Extract the [X, Y] coordinate from the center of the cell holding the provided text.  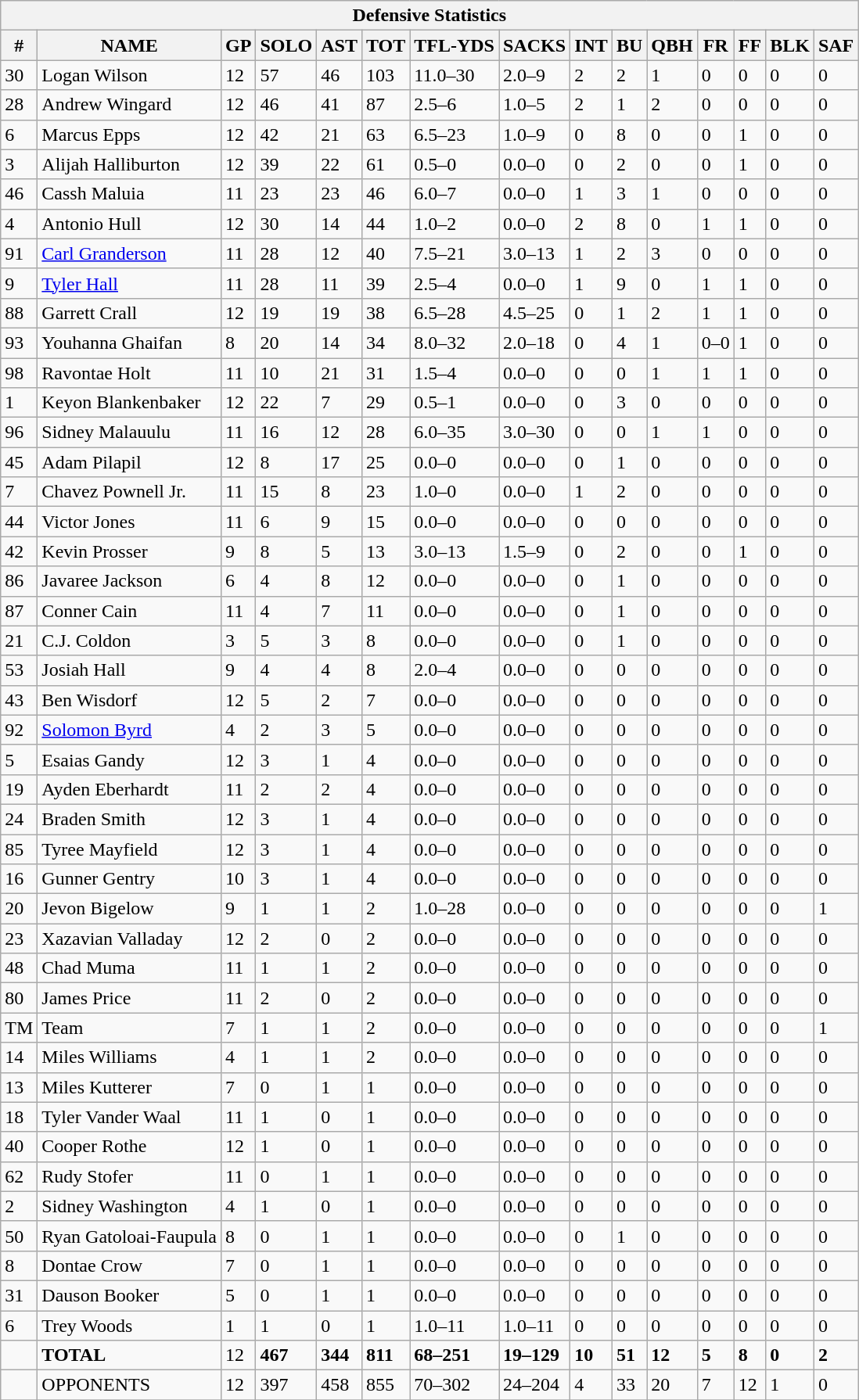
1.5–9 [535, 551]
Adam Pilapil [130, 462]
INT [591, 45]
92 [19, 730]
Keyon Blankenbaker [130, 403]
1.0–28 [455, 909]
80 [19, 998]
James Price [130, 998]
33 [629, 1385]
17 [340, 462]
8.0–32 [455, 343]
96 [19, 433]
Ravontae Holt [130, 373]
Solomon Byrd [130, 730]
0–0 [715, 343]
1.0–2 [455, 224]
Conner Cain [130, 611]
4.5–25 [535, 313]
6.5–28 [455, 313]
45 [19, 462]
38 [385, 313]
Defensive Statistics [430, 16]
34 [385, 343]
6.5–23 [455, 135]
62 [19, 1176]
1.0–5 [535, 105]
Ryan Gatoloai-Faupula [130, 1236]
467 [286, 1355]
TFL-YDS [455, 45]
Antonio Hull [130, 224]
Marcus Epps [130, 135]
Sidney Malauulu [130, 433]
Tyree Mayfield [130, 849]
BU [629, 45]
FR [715, 45]
344 [340, 1355]
1.0–0 [455, 492]
43 [19, 700]
103 [385, 75]
Youhanna Ghaifan [130, 343]
Esaias Gandy [130, 759]
QBH [672, 45]
SACKS [535, 45]
Ben Wisdorf [130, 700]
Trey Woods [130, 1326]
Kevin Prosser [130, 551]
63 [385, 135]
NAME [130, 45]
1.0–9 [535, 135]
Ayden Eberhardt [130, 789]
GP [239, 45]
Dauson Booker [130, 1295]
# [19, 45]
Miles Williams [130, 1057]
Andrew Wingard [130, 105]
BLK [790, 45]
Logan Wilson [130, 75]
24–204 [535, 1385]
397 [286, 1385]
2.5–4 [455, 283]
7.5–21 [455, 253]
29 [385, 403]
Jevon Bigelow [130, 909]
1.5–4 [455, 373]
Sidney Washington [130, 1206]
85 [19, 849]
Javaree Jackson [130, 581]
41 [340, 105]
C.J. Coldon [130, 641]
50 [19, 1236]
Miles Kutterer [130, 1087]
2.0–9 [535, 75]
24 [19, 819]
61 [385, 164]
TM [19, 1028]
SOLO [286, 45]
86 [19, 581]
Chavez Pownell Jr. [130, 492]
855 [385, 1385]
68–251 [455, 1355]
11.0–30 [455, 75]
6.0–7 [455, 194]
Alijah Halliburton [130, 164]
2.5–6 [455, 105]
Tyler Vander Waal [130, 1117]
88 [19, 313]
Josiah Hall [130, 670]
48 [19, 968]
0.5–1 [455, 403]
98 [19, 373]
53 [19, 670]
TOT [385, 45]
3.0–30 [535, 433]
Cooper Rothe [130, 1147]
Cassh Maluia [130, 194]
2.0–18 [535, 343]
93 [19, 343]
Carl Granderson [130, 253]
Victor Jones [130, 522]
6.0–35 [455, 433]
458 [340, 1385]
Dontae Crow [130, 1265]
AST [340, 45]
Gunner Gentry [130, 879]
70–302 [455, 1385]
SAF [836, 45]
811 [385, 1355]
2.0–4 [455, 670]
Rudy Stofer [130, 1176]
Xazavian Valladay [130, 939]
Chad Muma [130, 968]
57 [286, 75]
FF [749, 45]
0.5–0 [455, 164]
Garrett Crall [130, 313]
51 [629, 1355]
18 [19, 1117]
19–129 [535, 1355]
Braden Smith [130, 819]
Tyler Hall [130, 283]
91 [19, 253]
25 [385, 462]
OPPONENTS [130, 1385]
Team [130, 1028]
TOTAL [130, 1355]
